For the text-containing cell, return its midpoint in (X, Y) coordinate format. 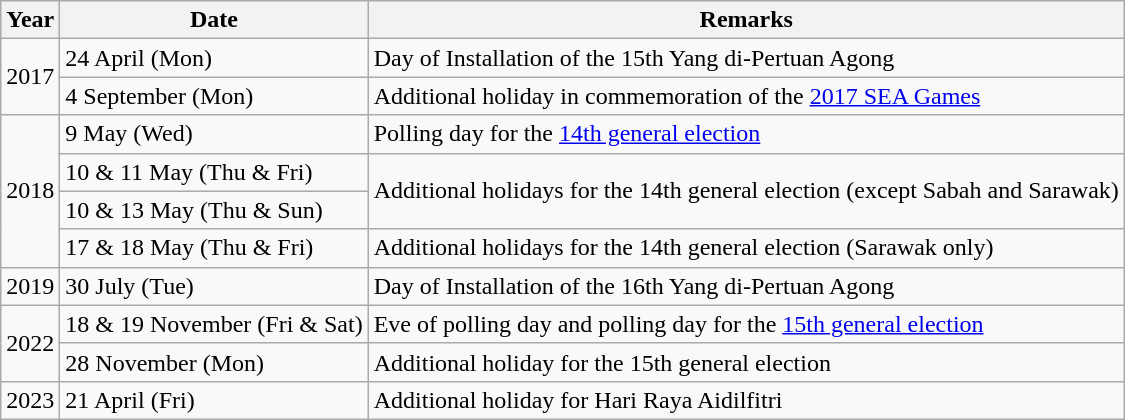
Year (30, 20)
Date (214, 20)
21 April (Fri) (214, 400)
Additional holidays for the 14th general election (Sarawak only) (746, 248)
2019 (30, 286)
Additional holiday for the 15th general election (746, 362)
Additional holiday for Hari Raya Aidilfitri (746, 400)
Day of Installation of the 15th Yang di-Pertuan Agong (746, 58)
30 July (Tue) (214, 286)
Additional holidays for the 14th general election (except Sabah and Sarawak) (746, 191)
28 November (Mon) (214, 362)
2018 (30, 191)
18 & 19 November (Fri & Sat) (214, 324)
4 September (Mon) (214, 96)
Day of Installation of the 16th Yang di-Pertuan Agong (746, 286)
10 & 13 May (Thu & Sun) (214, 210)
Additional holiday in commemoration of the 2017 SEA Games (746, 96)
9 May (Wed) (214, 134)
2023 (30, 400)
Remarks (746, 20)
2017 (30, 77)
24 April (Mon) (214, 58)
Polling day for the 14th general election (746, 134)
17 & 18 May (Thu & Fri) (214, 248)
Eve of polling day and polling day for the 15th general election (746, 324)
2022 (30, 343)
10 & 11 May (Thu & Fri) (214, 172)
